Scan for the cell matching the given text and deliver its [X, Y] coordinate at center. 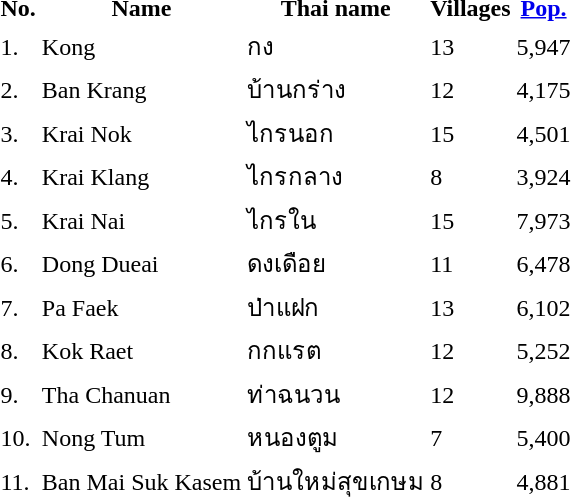
Krai Nai [141, 220]
หนองตูม [336, 438]
Pa Faek [141, 307]
Krai Nok [141, 133]
Dong Dueai [141, 264]
ป่าแฝก [336, 307]
ไกรใน [336, 220]
กกแรต [336, 350]
Ban Krang [141, 90]
ไกรกลาง [336, 176]
Tha Chanuan [141, 394]
8 [470, 176]
ท่าฉนวน [336, 394]
Kok Raet [141, 350]
Nong Tum [141, 438]
Kong [141, 46]
ดงเดือย [336, 264]
บ้านกร่าง [336, 90]
11 [470, 264]
Krai Klang [141, 176]
กง [336, 46]
7 [470, 438]
ไกรนอก [336, 133]
